Pinpoint the cell where the given text exists, returning its (x, y) midpoint coordinate. 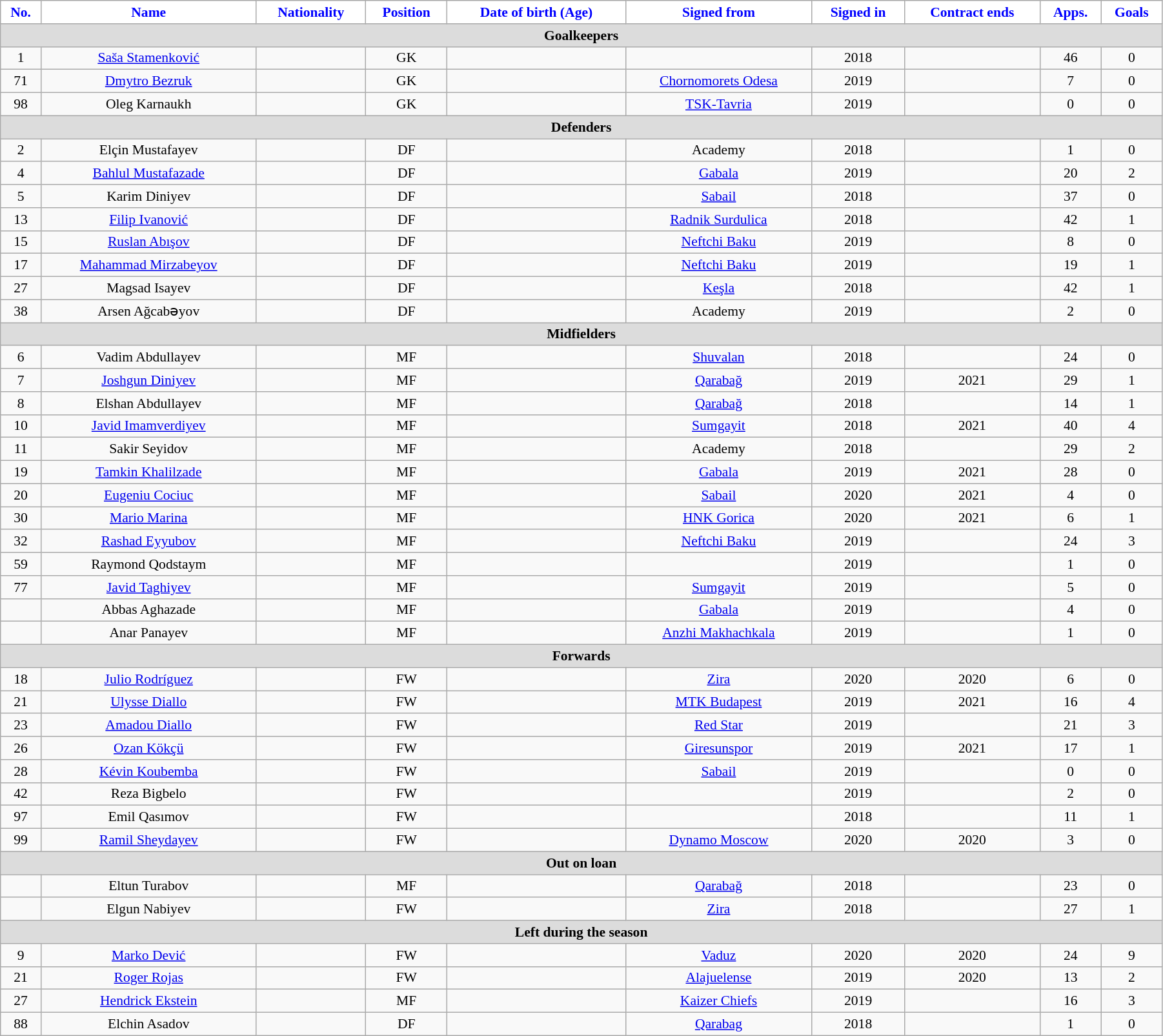
99 (21, 840)
Goalkeepers (581, 36)
Kaizer Chiefs (719, 1001)
No. (21, 12)
18 (21, 679)
40 (1070, 426)
Goals (1131, 12)
Contract ends (972, 12)
Julio Rodríguez (148, 679)
26 (21, 748)
Red Star (719, 726)
Elgun Nabiyev (148, 909)
Signed from (719, 12)
32 (21, 542)
Javid Taghiyev (148, 587)
Karim Diniyev (148, 196)
Emil Qasımov (148, 817)
Sakir Seyidov (148, 449)
Nationality (311, 12)
Name (148, 12)
Dmytro Bezruk (148, 81)
Kévin Koubemba (148, 771)
30 (21, 518)
Joshgun Diniyev (148, 380)
Reza Bigbelo (148, 794)
Keşla (719, 289)
Saša Stamenković (148, 58)
Signed in (858, 12)
77 (21, 587)
Ramil Sheydayev (148, 840)
38 (21, 311)
Oleg Karnaukh (148, 105)
Roger Rojas (148, 978)
Raymond Qodstaym (148, 564)
Vadim Abdullayev (148, 358)
Rashad Eyyubov (148, 542)
Ulysse Diallo (148, 702)
71 (21, 81)
Ozan Kökçü (148, 748)
Apps. (1070, 12)
Midfielders (581, 334)
46 (1070, 58)
Alajuelense (719, 978)
Anzhi Makhachkala (719, 633)
MTK Budapest (719, 702)
59 (21, 564)
Defenders (581, 127)
15 (21, 242)
97 (21, 817)
Qarabag (719, 1024)
Magsad Isayev (148, 289)
Out on loan (581, 863)
14 (1070, 403)
Date of birth (Age) (536, 12)
Eltun Turabov (148, 886)
Dynamo Moscow (719, 840)
Vaduz (719, 955)
Marko Dević (148, 955)
Ruslan Abışov (148, 242)
Mahammad Mirzabeyov (148, 265)
Radnik Surdulica (719, 219)
Filip Ivanović (148, 219)
Left during the season (581, 932)
Position (406, 12)
Tamkin Khalilzade (148, 472)
HNK Gorica (719, 518)
TSK-Tavria (719, 105)
Elçin Mustafayev (148, 150)
Forwards (581, 656)
Javid Imamverdiyev (148, 426)
10 (21, 426)
Mario Marina (148, 518)
98 (21, 105)
Arsen Ağcabəyov (148, 311)
Elshan Abdullayev (148, 403)
Shuvalan (719, 358)
Abbas Aghazade (148, 610)
Amadou Diallo (148, 726)
Chornomorets Odesa (719, 81)
Elchin Asadov (148, 1024)
Eugeniu Cociuc (148, 495)
Hendrick Ekstein (148, 1001)
37 (1070, 196)
Giresunspor (719, 748)
Anar Panayev (148, 633)
88 (21, 1024)
Bahlul Mustafazade (148, 174)
